Return the (X, Y) coordinate for the center point of the cell that contains the specified text.  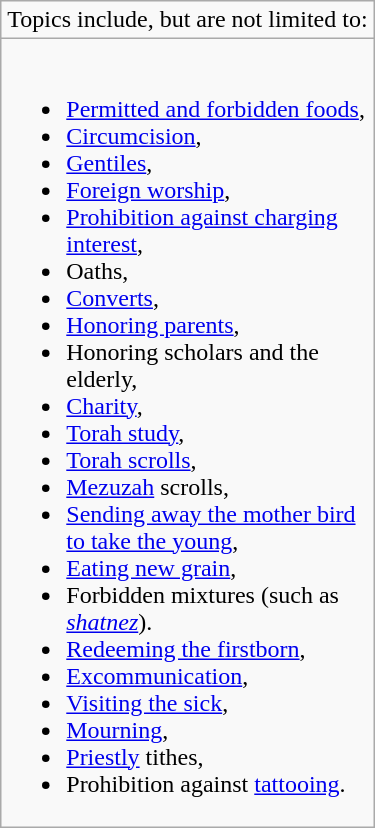
Topics include, but are not limited to: (188, 20)
